From the cell containing the given text, extract its center point as [X, Y] coordinate. 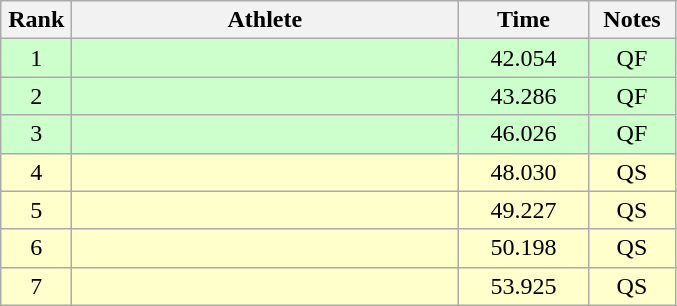
Time [524, 20]
46.026 [524, 134]
7 [36, 286]
50.198 [524, 248]
4 [36, 172]
Rank [36, 20]
Athlete [265, 20]
42.054 [524, 58]
1 [36, 58]
Notes [632, 20]
53.925 [524, 286]
49.227 [524, 210]
3 [36, 134]
6 [36, 248]
5 [36, 210]
43.286 [524, 96]
2 [36, 96]
48.030 [524, 172]
